Pinpoint the cell where the given text exists, returning its [X, Y] midpoint coordinate. 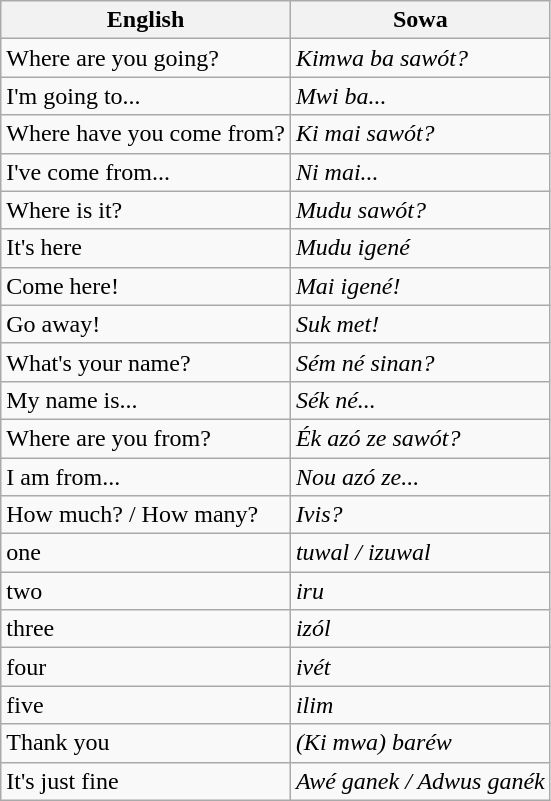
iru [420, 591]
Ivis? [420, 515]
Where have you come from? [146, 134]
ivét [420, 667]
Mudu igené [420, 248]
Where are you from? [146, 438]
four [146, 667]
(Ki mwa) baréw [420, 743]
Awé ganek / Adwus ganék [420, 781]
Come here! [146, 286]
izól [420, 629]
two [146, 591]
Suk met! [420, 324]
My name is... [146, 400]
three [146, 629]
Ni mai... [420, 172]
one [146, 553]
Mwi ba... [420, 96]
Kimwa ba sawót? [420, 58]
Sém né sinan? [420, 362]
Ék azó ze sawót? [420, 438]
Sowa [420, 20]
five [146, 705]
Mai igené! [420, 286]
Ki mai sawót? [420, 134]
I'm going to... [146, 96]
Go away! [146, 324]
tuwal / izuwal [420, 553]
I've come from... [146, 172]
ilim [420, 705]
How much? / How many? [146, 515]
Nou azó ze... [420, 477]
What's your name? [146, 362]
It's just fine [146, 781]
It's here [146, 248]
Mudu sawót? [420, 210]
Where are you going? [146, 58]
English [146, 20]
I am from... [146, 477]
Sék né... [420, 400]
Where is it? [146, 210]
Thank you [146, 743]
